Find where the given text appears and provide that cell's center as (X, Y) coordinate. 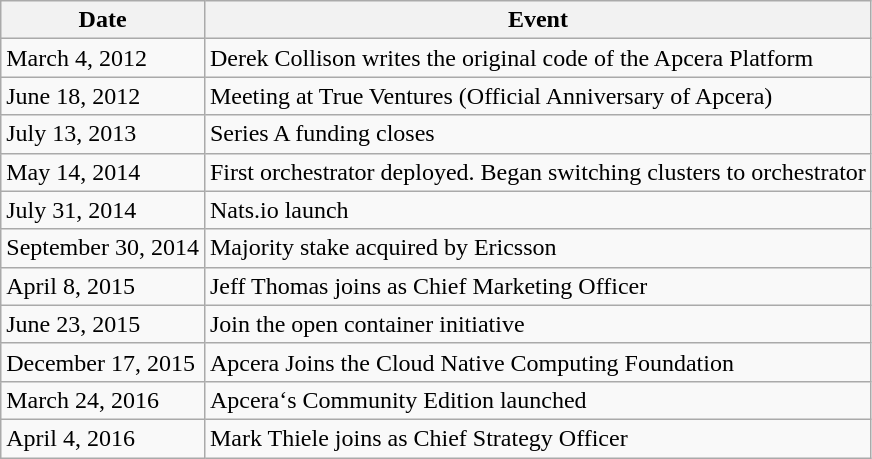
December 17, 2015 (103, 362)
July 13, 2013 (103, 134)
Apcera‘s Community Edition launched (538, 400)
April 8, 2015 (103, 286)
April 4, 2016 (103, 438)
Majority stake acquired by Ericsson (538, 248)
Apcera Joins the Cloud Native Computing Foundation (538, 362)
Derek Collison writes the original code of the Apcera Platform (538, 58)
June 23, 2015 (103, 324)
Series A funding closes (538, 134)
Event (538, 20)
July 31, 2014 (103, 210)
Meeting at True Ventures (Official Anniversary of Apcera) (538, 96)
March 4, 2012 (103, 58)
May 14, 2014 (103, 172)
Join the open container initiative (538, 324)
March 24, 2016 (103, 400)
Jeff Thomas joins as Chief Marketing Officer (538, 286)
First orchestrator deployed. Began switching clusters to orchestrator (538, 172)
June 18, 2012 (103, 96)
September 30, 2014 (103, 248)
Nats.io launch (538, 210)
Mark Thiele joins as Chief Strategy Officer (538, 438)
Date (103, 20)
